Scan for the cell matching the given text and deliver its (X, Y) coordinate at center. 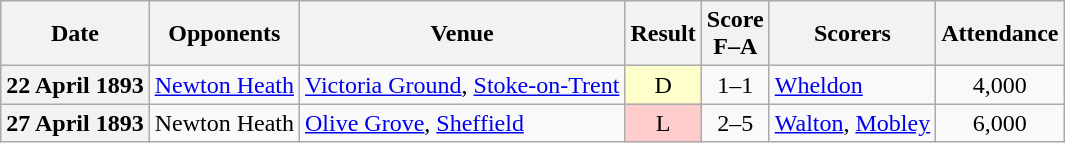
6,000 (1000, 123)
2–5 (735, 123)
Opponents (224, 34)
Venue (462, 34)
22 April 1893 (75, 85)
27 April 1893 (75, 123)
ScoreF–A (735, 34)
Olive Grove, Sheffield (462, 123)
Wheldon (852, 85)
1–1 (735, 85)
D (663, 85)
4,000 (1000, 85)
Scorers (852, 34)
Victoria Ground, Stoke-on-Trent (462, 85)
L (663, 123)
Date (75, 34)
Attendance (1000, 34)
Result (663, 34)
Walton, Mobley (852, 123)
